Scan for the cell matching the given text and deliver its (x, y) coordinate at center. 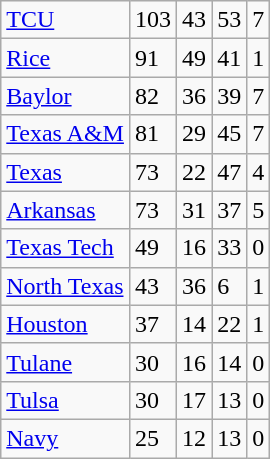
81 (152, 134)
33 (230, 248)
39 (230, 96)
Texas (66, 172)
45 (230, 134)
91 (152, 58)
Tulsa (66, 400)
25 (152, 438)
103 (152, 20)
31 (194, 210)
Tulane (66, 362)
Rice (66, 58)
Texas A&M (66, 134)
17 (194, 400)
5 (258, 210)
Arkansas (66, 210)
29 (194, 134)
41 (230, 58)
TCU (66, 20)
North Texas (66, 286)
Baylor (66, 96)
12 (194, 438)
4 (258, 172)
Texas Tech (66, 248)
82 (152, 96)
47 (230, 172)
Navy (66, 438)
Houston (66, 324)
53 (230, 20)
6 (230, 286)
